For the text-containing cell, return its midpoint in (X, Y) coordinate format. 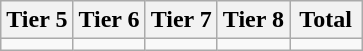
Total (326, 20)
Tier 6 (109, 20)
Tier 5 (37, 20)
Tier 8 (253, 20)
Tier 7 (181, 20)
